Extract the [X, Y] coordinate from the center of the cell holding the provided text.  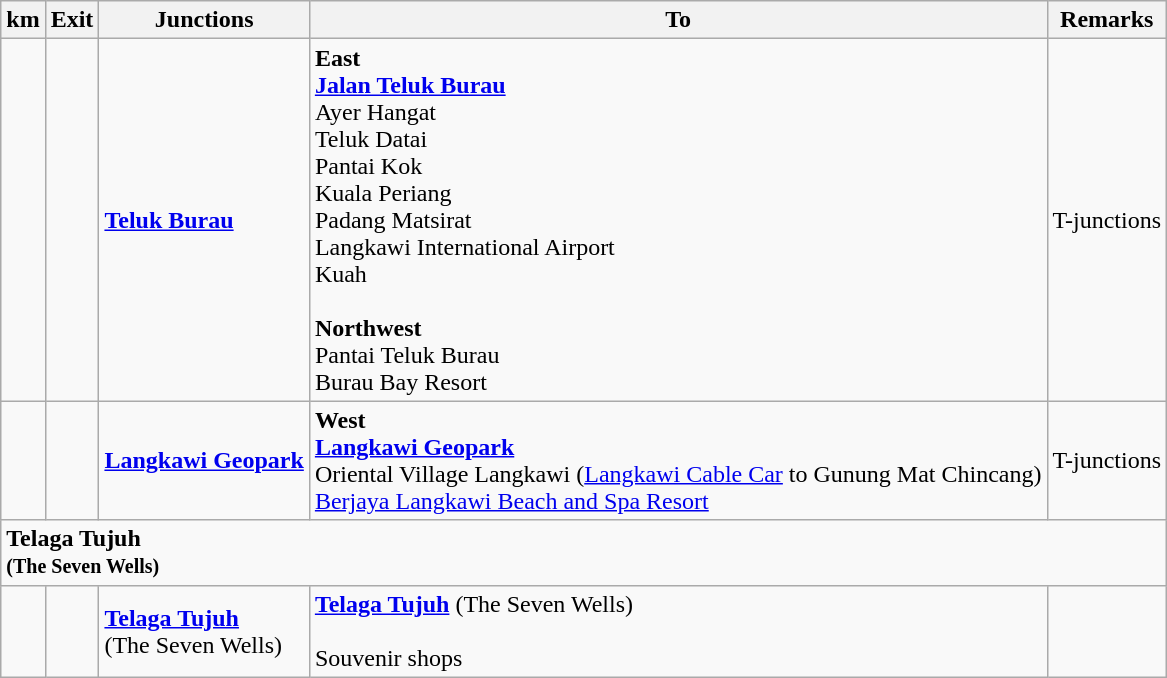
Exit [72, 20]
Langkawi Geopark [204, 460]
Junctions [204, 20]
Teluk Burau [204, 220]
To [678, 20]
Remarks [1107, 20]
WestLangkawi GeoparkOriental Village Langkawi (Langkawi Cable Car to Gunung Mat Chincang)Berjaya Langkawi Beach and Spa Resort [678, 460]
km [23, 20]
Telaga Tujuh (The Seven Wells) Souvenir shops [678, 631]
